Return the [X, Y] coordinate for the center point of the cell that contains the specified text.  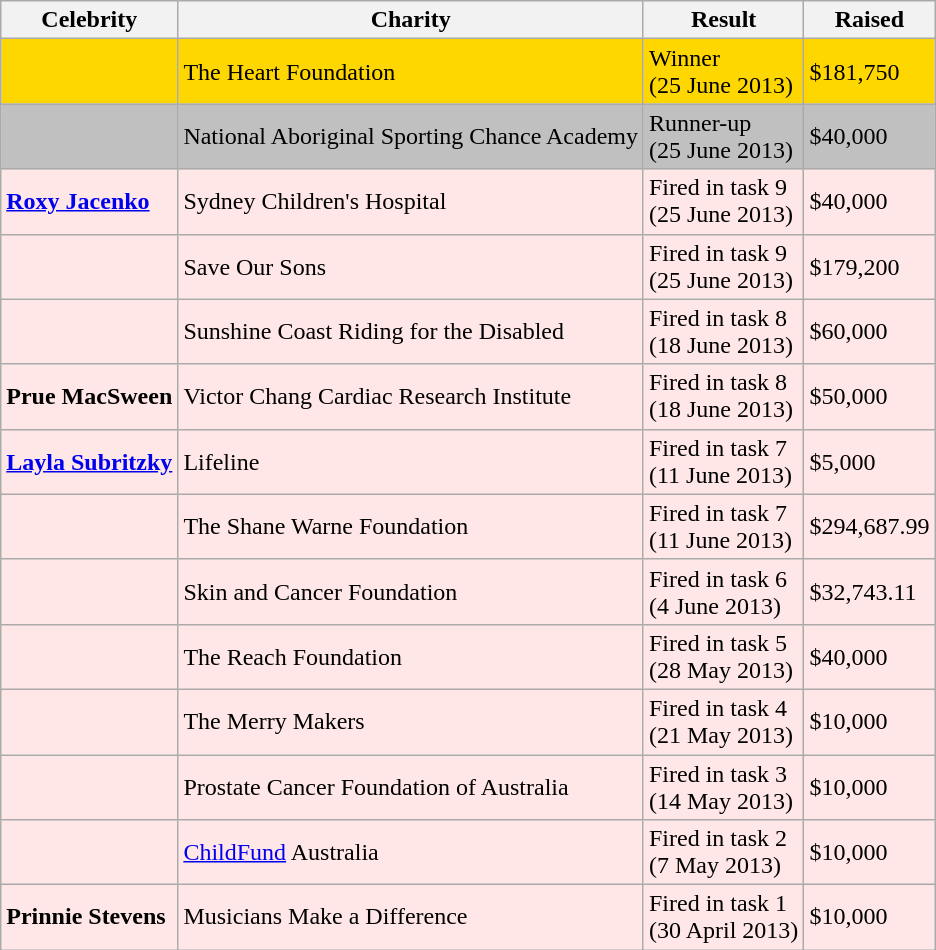
Fired in task 6 (4 June 2013) [723, 592]
The Merry Makers [411, 722]
Prinnie Stevens [90, 918]
The Reach Foundation [411, 656]
$181,750 [870, 72]
Layla Subritzky [90, 462]
Musicians Make a Difference [411, 918]
Runner-up (25 June 2013) [723, 136]
Winner(25 June 2013) [723, 72]
Roxy Jacenko [90, 202]
Fired in task 4 (21 May 2013) [723, 722]
Save Our Sons [411, 266]
Victor Chang Cardiac Research Institute [411, 396]
Fired in task 2 (7 May 2013) [723, 852]
$294,687.99 [870, 526]
The Shane Warne Foundation [411, 526]
Prostate Cancer Foundation of Australia [411, 786]
Skin and Cancer Foundation [411, 592]
Sydney Children's Hospital [411, 202]
$32,743.11 [870, 592]
Raised [870, 20]
National Aboriginal Sporting Chance Academy [411, 136]
$5,000 [870, 462]
Lifeline [411, 462]
Result [723, 20]
Fired in task 1 (30 April 2013) [723, 918]
Fired in task 3 (14 May 2013) [723, 786]
$179,200 [870, 266]
Prue MacSween [90, 396]
ChildFund Australia [411, 852]
Sunshine Coast Riding for the Disabled [411, 332]
Celebrity [90, 20]
The Heart Foundation [411, 72]
Charity [411, 20]
$60,000 [870, 332]
Fired in task 5 (28 May 2013) [723, 656]
$50,000 [870, 396]
